Locate the cell with the specified text and output its [x, y] center coordinate. 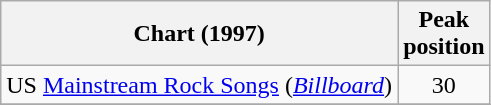
Chart (1997) [200, 34]
Peakposition [444, 34]
30 [444, 85]
US Mainstream Rock Songs (Billboard) [200, 85]
